Return (X, Y) of the center of cell containing provided text 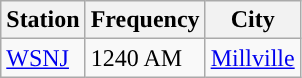
Frequency (145, 20)
Station (43, 20)
City (252, 20)
WSNJ (43, 58)
1240 AM (145, 58)
Millville (252, 58)
